Find where the given text appears and provide that cell's center as (X, Y) coordinate. 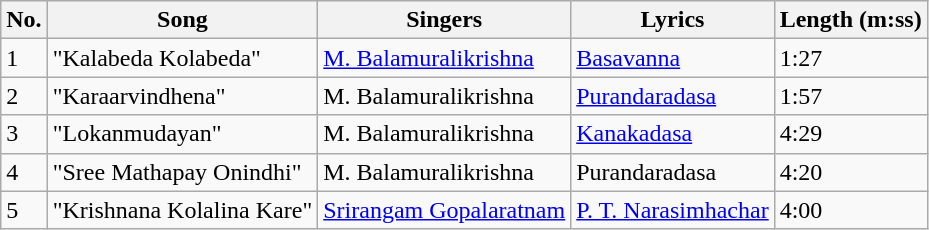
Song (182, 20)
Kanakadasa (672, 134)
Srirangam Gopalaratnam (444, 210)
P. T. Narasimhachar (672, 210)
1 (24, 58)
"Krishnana Kolalina Kare" (182, 210)
5 (24, 210)
4:29 (850, 134)
No. (24, 20)
"Lokanmudayan" (182, 134)
Singers (444, 20)
2 (24, 96)
4 (24, 172)
"Karaarvindhena" (182, 96)
1:57 (850, 96)
4:00 (850, 210)
Lyrics (672, 20)
"Sree Mathapay Onindhi" (182, 172)
3 (24, 134)
"Kalabeda Kolabeda" (182, 58)
Basavanna (672, 58)
Length (m:ss) (850, 20)
4:20 (850, 172)
1:27 (850, 58)
